Return the (x, y) coordinate for the center point of the cell that contains the specified text.  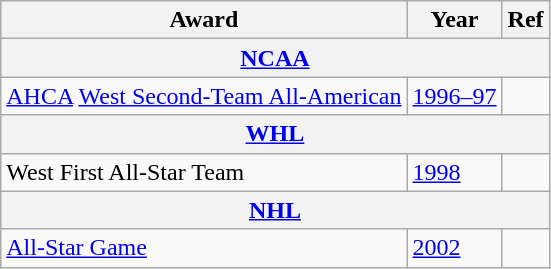
Year (454, 20)
NHL (275, 210)
1996–97 (454, 96)
All-Star Game (204, 248)
NCAA (275, 58)
Ref (526, 20)
WHL (275, 134)
2002 (454, 248)
Award (204, 20)
1998 (454, 172)
AHCA West Second-Team All-American (204, 96)
West First All-Star Team (204, 172)
